Search for the cell housing the specified text and yield its (X, Y) center coordinate. 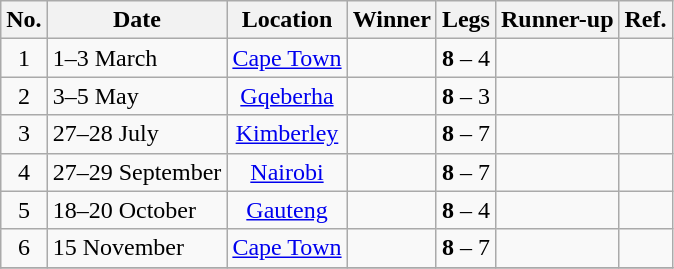
Kimberley (287, 134)
27–29 September (137, 172)
No. (24, 20)
Nairobi (287, 172)
27–28 July (137, 134)
3 (24, 134)
18–20 October (137, 210)
Runner-up (557, 20)
6 (24, 248)
Gauteng (287, 210)
15 November (137, 248)
Date (137, 20)
Ref. (646, 20)
1 (24, 58)
3–5 May (137, 96)
Legs (466, 20)
2 (24, 96)
Winner (392, 20)
8 – 3 (466, 96)
Gqeberha (287, 96)
4 (24, 172)
Location (287, 20)
1–3 March (137, 58)
5 (24, 210)
